Pinpoint the cell where the given text exists, returning its (X, Y) midpoint coordinate. 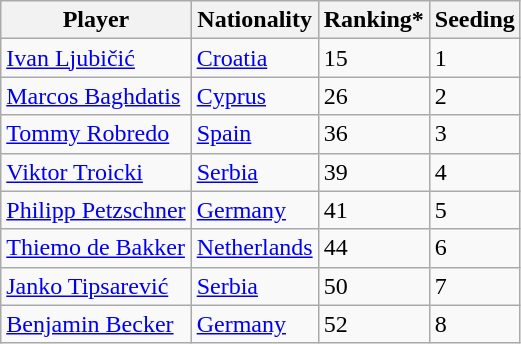
Benjamin Becker (96, 324)
8 (474, 324)
44 (374, 248)
15 (374, 58)
Netherlands (254, 248)
5 (474, 210)
7 (474, 286)
Viktor Troicki (96, 172)
Janko Tipsarević (96, 286)
1 (474, 58)
2 (474, 96)
Seeding (474, 20)
4 (474, 172)
39 (374, 172)
Cyprus (254, 96)
Player (96, 20)
Marcos Baghdatis (96, 96)
Croatia (254, 58)
26 (374, 96)
52 (374, 324)
Spain (254, 134)
Ranking* (374, 20)
Ivan Ljubičić (96, 58)
Tommy Robredo (96, 134)
3 (474, 134)
Philipp Petzschner (96, 210)
Nationality (254, 20)
6 (474, 248)
50 (374, 286)
36 (374, 134)
41 (374, 210)
Thiemo de Bakker (96, 248)
